Determine the [x, y] coordinate at the center of the cell enclosing the given text.  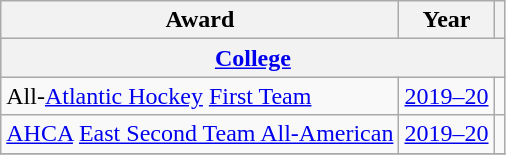
College [253, 58]
Award [200, 20]
Year [446, 20]
AHCA East Second Team All-American [200, 134]
All-Atlantic Hockey First Team [200, 96]
